Extract the [X, Y] coordinate from the center of the cell holding the provided text.  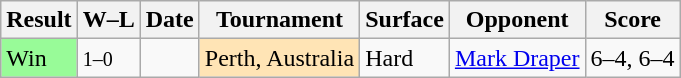
Perth, Australia [279, 58]
Date [170, 20]
Surface [405, 20]
Hard [405, 58]
Result [39, 20]
Tournament [279, 20]
Mark Draper [517, 58]
W–L [108, 20]
1–0 [108, 58]
Win [39, 58]
Score [632, 20]
6–4, 6–4 [632, 58]
Opponent [517, 20]
